Locate the cell with the specified text and output its [x, y] center coordinate. 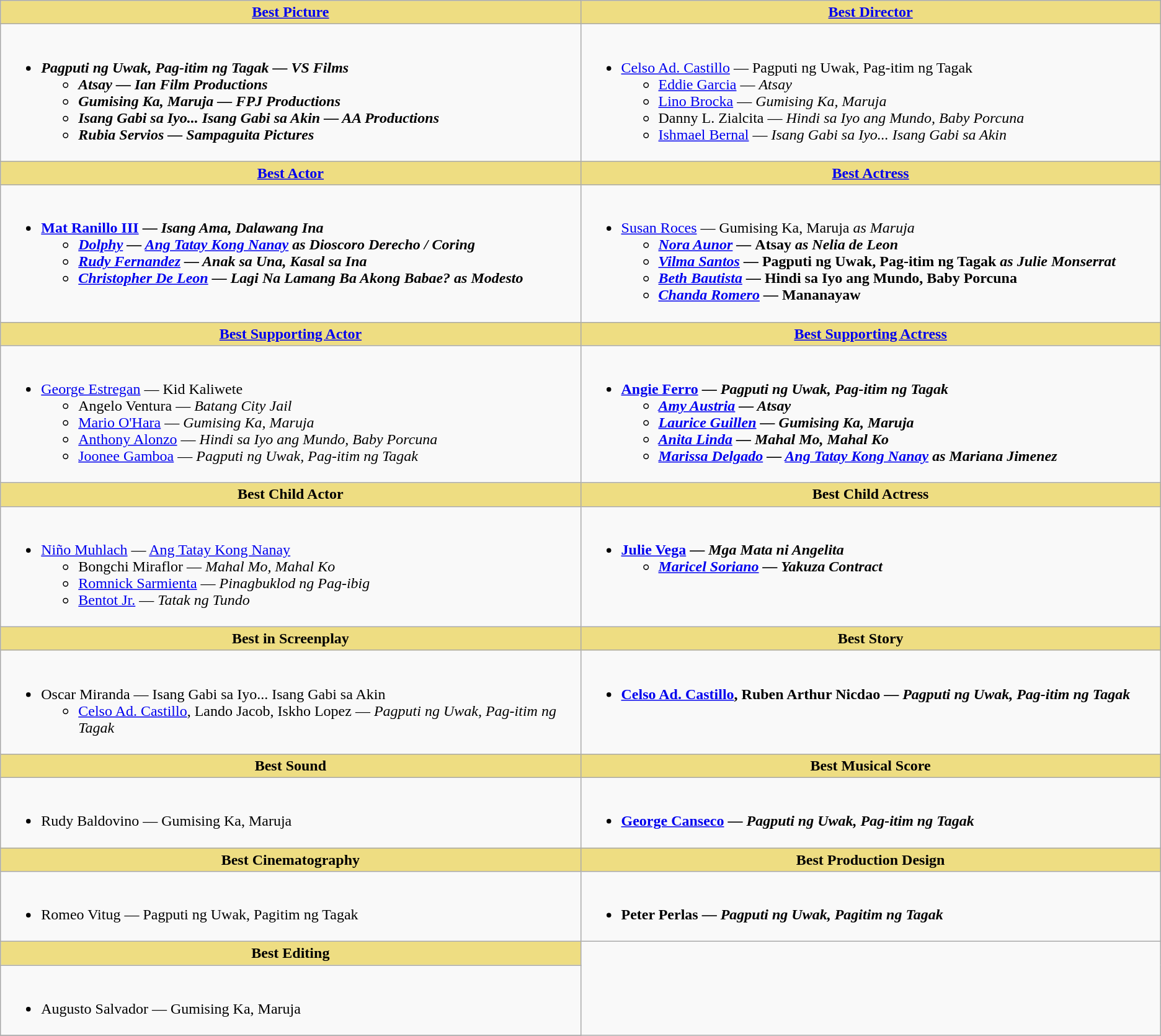
Best Picture [290, 12]
Julie Vega — Mga Mata ni AngelitaMaricel Soriano — Yakuza Contract [871, 566]
Best Editing [290, 953]
Best Director [871, 12]
George Canseco — Pagputi ng Uwak, Pag-itim ng Tagak [871, 813]
Best Cinematography [290, 859]
Augusto Salvador — Gumising Ka, Maruja [290, 1000]
Best Child Actor [290, 494]
Niño Muhlach — Ang Tatay Kong NanayBongchi Miraflor — Mahal Mo, Mahal KoRomnick Sarmienta — Pinagbuklod ng Pag-ibigBentot Jr. — Tatak ng Tundo [290, 566]
Best in Screenplay [290, 638]
Best Production Design [871, 859]
Oscar Miranda — Isang Gabi sa Iyo... Isang Gabi sa AkinCelso Ad. Castillo, Lando Jacob, Iskho Lopez — Pagputi ng Uwak, Pag-itim ng Tagak [290, 702]
Rudy Baldovino — Gumising Ka, Maruja [290, 813]
Best Sound [290, 766]
Celso Ad. Castillo, Ruben Arthur Nicdao — Pagputi ng Uwak, Pag-itim ng Tagak [871, 702]
Romeo Vitug — Pagputi ng Uwak, Pagitim ng Tagak [290, 907]
Best Child Actress [871, 494]
Best Musical Score [871, 766]
Best Actress [871, 173]
Best Supporting Actress [871, 334]
Best Story [871, 638]
Peter Perlas — Pagputi ng Uwak, Pagitim ng Tagak [871, 907]
Best Actor [290, 173]
Best Supporting Actor [290, 334]
